Pinpoint the cell where the given text exists, returning its (X, Y) midpoint coordinate. 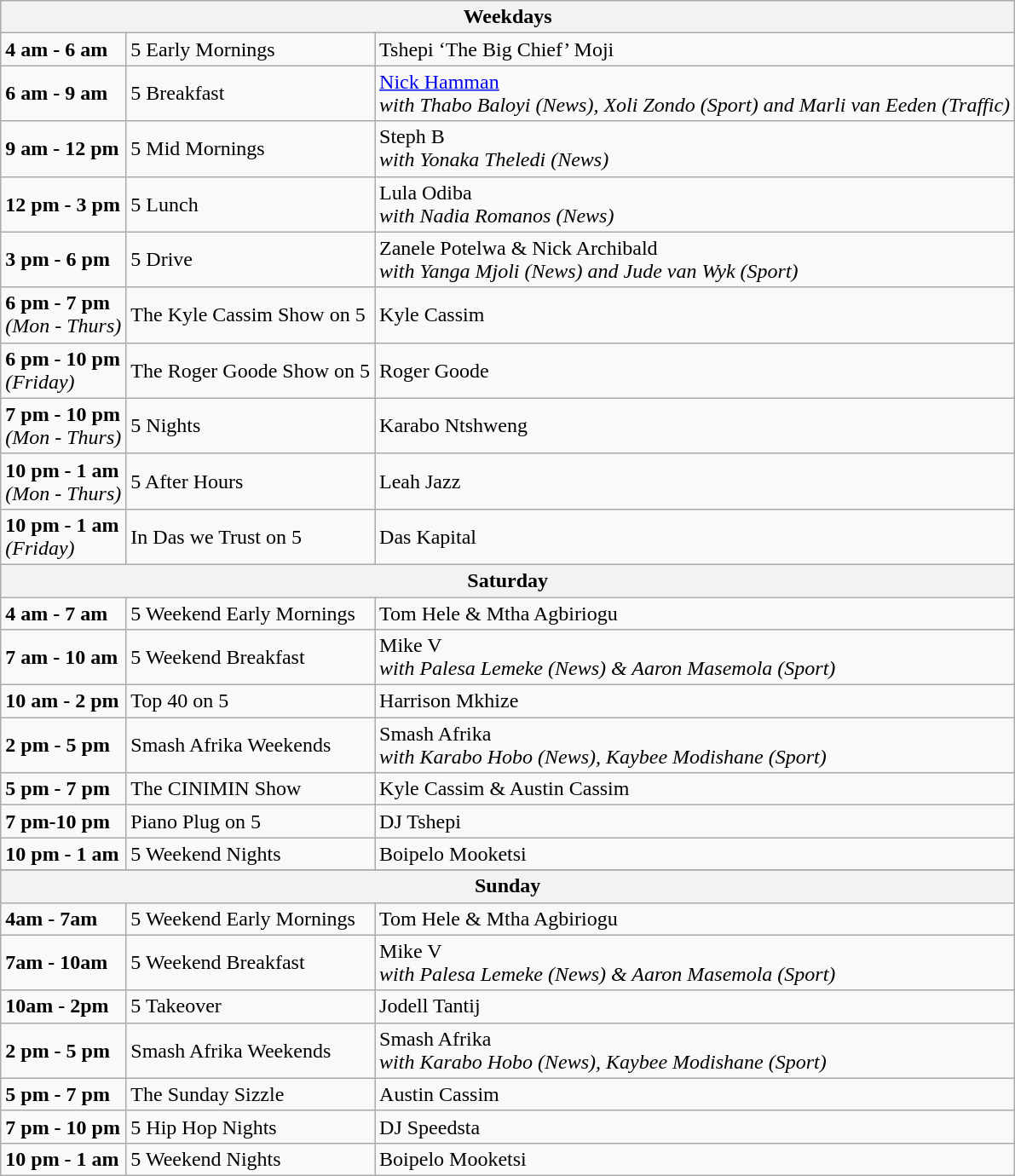
The Kyle Cassim Show on 5 (251, 315)
4 am - 7 am (63, 613)
Zanele Potelwa & Nick Archibaldwith Yanga Mjoli (News) and Jude van Wyk (Sport) (695, 259)
10 pm - 1 am(Friday) (63, 537)
6 am - 9 am (63, 94)
Austin Cassim (695, 1094)
7 pm - 10 pm(Mon - Thurs) (63, 426)
Top 40 on 5 (251, 701)
Kyle Cassim (695, 315)
Tshepi ‘The Big Chief’ Moji (695, 49)
Piano Plug on 5 (251, 821)
6 pm - 10 pm(Friday) (63, 370)
10 am - 2 pm (63, 701)
5 Nights (251, 426)
4 am - 6 am (63, 49)
Das Kapital (695, 537)
Sunday (508, 886)
Leah Jazz (695, 481)
Karabo Ntshweng (695, 426)
Saturday (508, 580)
5 After Hours (251, 481)
5 Early Mornings (251, 49)
9 am - 12 pm (63, 148)
Roger Goode (695, 370)
Steph Bwith Yonaka Theledi (News) (695, 148)
5 Breakfast (251, 94)
The Sunday Sizzle (251, 1094)
5 Takeover (251, 1006)
10am - 2pm (63, 1006)
5 Mid Mornings (251, 148)
5 Hip Hop Nights (251, 1127)
The CINIMIN Show (251, 789)
5 Lunch (251, 205)
Harrison Mkhize (695, 701)
In Das we Trust on 5 (251, 537)
7am - 10am (63, 963)
4am - 7am (63, 919)
Weekdays (508, 17)
DJ Tshepi (695, 821)
Kyle Cassim & Austin Cassim (695, 789)
Lula Odibawith Nadia Romanos (News) (695, 205)
6 pm - 7 pm(Mon - Thurs) (63, 315)
3 pm - 6 pm (63, 259)
7 am - 10 am (63, 658)
7 pm - 10 pm (63, 1127)
12 pm - 3 pm (63, 205)
DJ Speedsta (695, 1127)
Nick Hammanwith Thabo Baloyi (News), Xoli Zondo (Sport) and Marli van Eeden (Traffic) (695, 94)
7 pm-10 pm (63, 821)
5 Drive (251, 259)
Jodell Tantij (695, 1006)
10 pm - 1 am(Mon - Thurs) (63, 481)
The Roger Goode Show on 5 (251, 370)
